Return (x, y) of the center of cell containing provided text 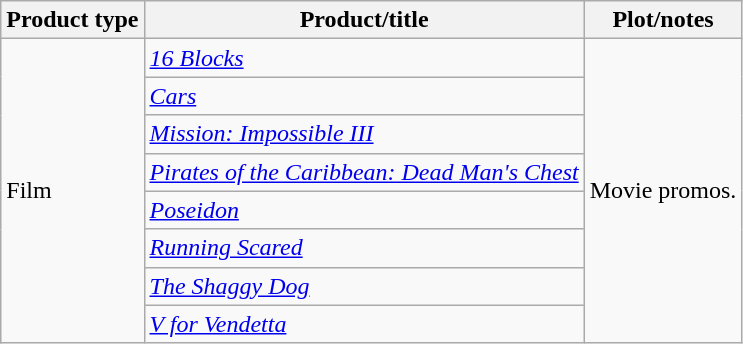
Pirates of the Caribbean: Dead Man's Chest (364, 172)
Running Scared (364, 248)
Product type (72, 20)
Product/title (364, 20)
The Shaggy Dog (364, 286)
Film (72, 191)
16 Blocks (364, 58)
Plot/notes (663, 20)
V for Vendetta (364, 324)
Poseidon (364, 210)
Cars (364, 96)
Movie promos. (663, 191)
Mission: Impossible III (364, 134)
